Pinpoint the cell where the given text exists, returning its (X, Y) midpoint coordinate. 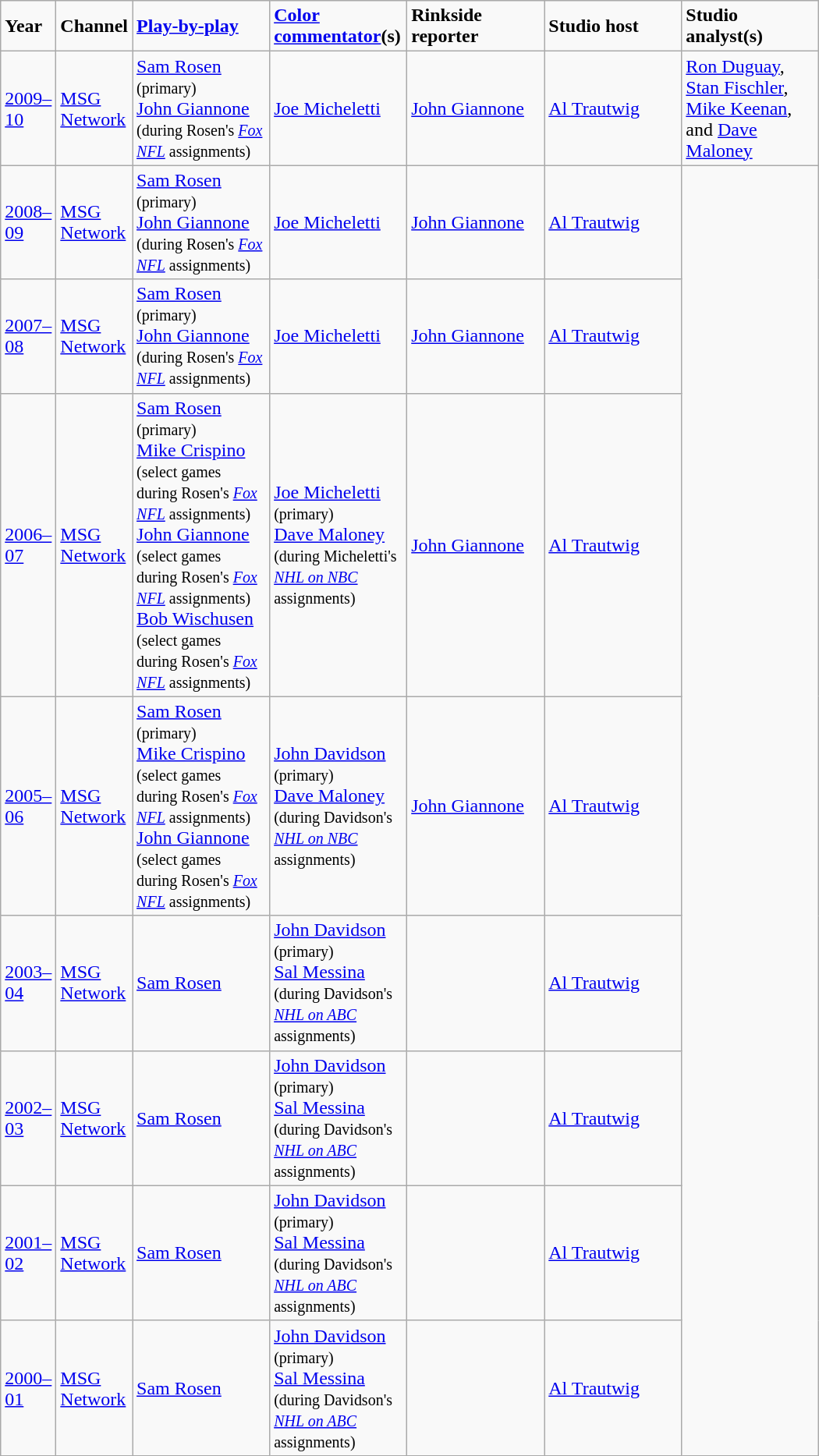
2008–09 (28, 222)
John Davidson (primary)Dave Maloney (during Davidson's NHL on NBC assignments) (339, 806)
2001–02 (28, 1252)
Joe Micheletti (primary)Dave Maloney (during Micheletti's NHL on NBC assignments) (339, 544)
Studio host (613, 27)
2003–04 (28, 983)
Rinkside reporter (476, 27)
2007–08 (28, 336)
Play-by-play (201, 27)
Ron Duguay, Stan Fischler, Mike Keenan, and Dave Maloney (750, 108)
Color commentator(s) (339, 27)
Studio analyst(s) (750, 27)
Sam Rosen (primary)Mike Crispino (select games during Rosen's Fox NFL assignments)John Giannone (select games during Rosen's Fox NFL assignments) (201, 806)
2005–06 (28, 806)
2002–03 (28, 1118)
Channel (94, 27)
2000–01 (28, 1388)
2009–10 (28, 108)
2006–07 (28, 544)
Year (28, 27)
